Extract the (X, Y) coordinate from the center of the cell holding the provided text.  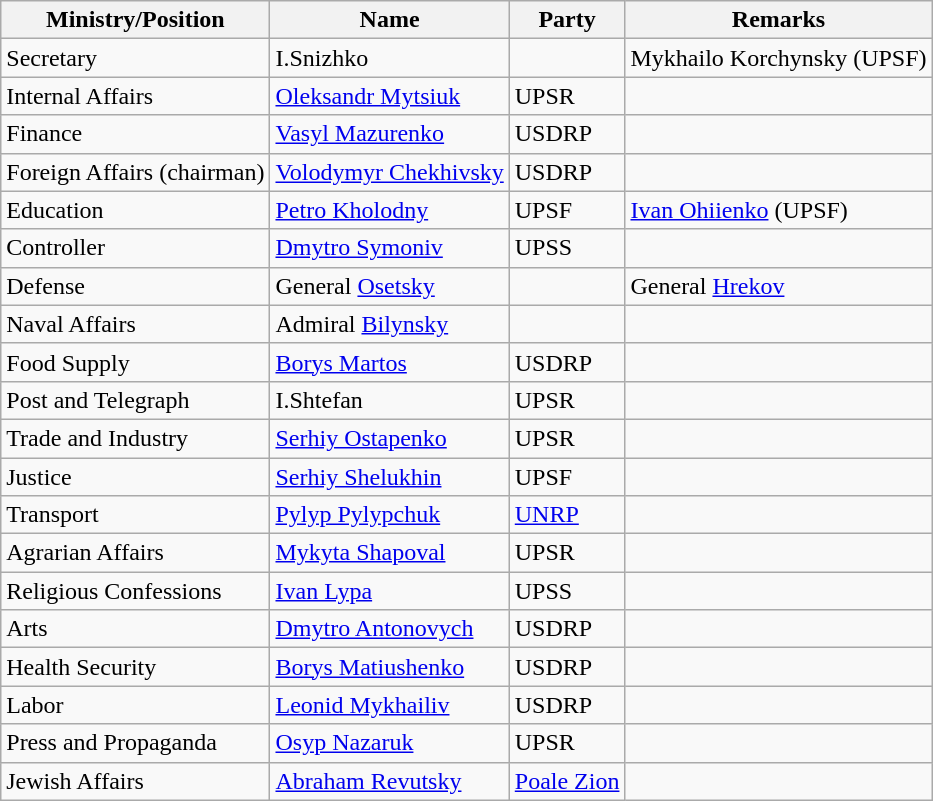
Health Security (136, 667)
UNRP (567, 515)
Serhiy Ostapenko (390, 438)
Admiral Bilynsky (390, 324)
Ivan Lypa (390, 591)
Dmytro Symoniv (390, 248)
Serhiy Shelukhin (390, 477)
General Osetsky (390, 286)
Education (136, 210)
Mykhailo Korchynsky (UPSF) (778, 58)
Remarks (778, 20)
Abraham Revutsky (390, 781)
Defense (136, 286)
Labor (136, 705)
Foreign Affairs (chairman) (136, 172)
Transport (136, 515)
Borys Martos (390, 362)
Volodymyr Chekhivsky (390, 172)
Vasyl Mazurenko (390, 134)
Internal Affairs (136, 96)
Justice (136, 477)
Finance (136, 134)
Leonid Mykhailiv (390, 705)
Secretary (136, 58)
Oleksandr Mytsiuk (390, 96)
Party (567, 20)
Poale Zion (567, 781)
Arts (136, 629)
General Hrekov (778, 286)
Osyp Nazaruk (390, 743)
Jewish Affairs (136, 781)
Name (390, 20)
Post and Telegraph (136, 400)
Mykyta Shapoval (390, 553)
Dmytro Antonovych (390, 629)
Petro Kholodny (390, 210)
Naval Affairs (136, 324)
Trade and Industry (136, 438)
I.Snizhko (390, 58)
Agrarian Affairs (136, 553)
Ministry/Position (136, 20)
Press and Propaganda (136, 743)
Pylyp Pylypchuk (390, 515)
Controller (136, 248)
I.Shtefan (390, 400)
Food Supply (136, 362)
Ivan Ohiienko (UPSF) (778, 210)
Religious Confessions (136, 591)
Borys Matiushenko (390, 667)
